Return (x, y) of the center of cell containing provided text 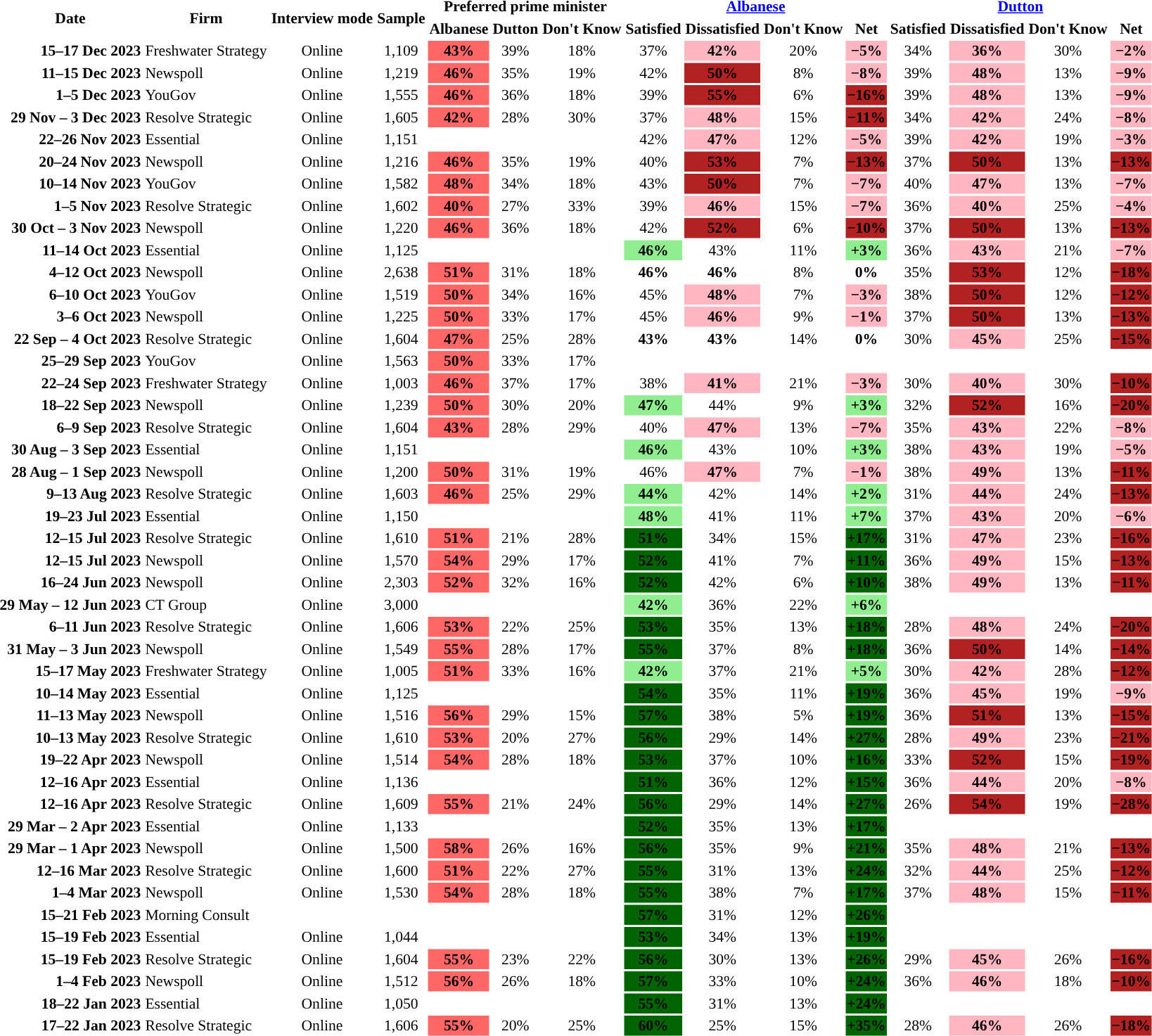
1,239 (401, 405)
CT Group (206, 605)
−28% (1131, 804)
−19% (1131, 760)
1,225 (401, 316)
−21% (1131, 737)
+2% (866, 494)
1,600 (401, 871)
+35% (866, 1025)
1,219 (401, 73)
1,555 (401, 95)
5% (803, 715)
60% (653, 1025)
1,109 (401, 51)
1,570 (401, 560)
+16% (866, 760)
3,000 (401, 605)
1,549 (401, 648)
1,150 (401, 516)
1,602 (401, 205)
+10% (866, 582)
−4% (1131, 205)
1,220 (401, 228)
1,500 (401, 848)
1,200 (401, 471)
−6% (1131, 516)
2,638 (401, 272)
+5% (866, 671)
+11% (866, 560)
1,514 (401, 760)
1,050 (401, 1003)
Albanese (459, 28)
Morning Consult (206, 914)
1,133 (401, 826)
1,005 (401, 671)
1,519 (401, 294)
1,605 (401, 117)
+6% (866, 605)
+15% (866, 782)
1,516 (401, 715)
Dutton (516, 28)
1,003 (401, 383)
+21% (866, 848)
−2% (1131, 51)
1,044 (401, 937)
1,609 (401, 804)
1,563 (401, 361)
1,512 (401, 981)
1,603 (401, 494)
58% (459, 848)
1,582 (401, 184)
+7% (866, 516)
2,303 (401, 582)
1,136 (401, 782)
−14% (1131, 648)
1,530 (401, 893)
1,216 (401, 162)
